Search for the cell housing the specified text and yield its [X, Y] center coordinate. 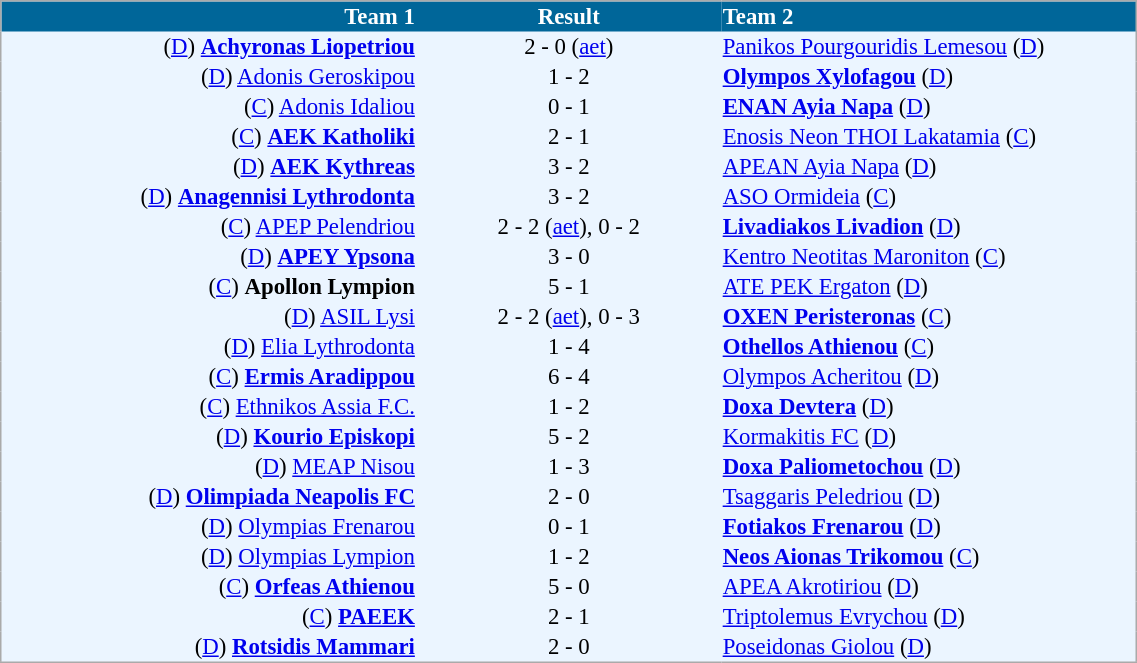
(D) Olimpiada Neapolis FC [209, 497]
Team 1 [209, 16]
(D) Rotsidis Mammari [209, 647]
Neos Aionas Trikomou (C) [929, 557]
(C) Ermis Aradippou [209, 377]
5 - 1 [568, 287]
Triptolemus Evrychou (D) [929, 617]
5 - 2 [568, 437]
(D) Achyronas Liopetriou [209, 47]
Othellos Athienou (C) [929, 347]
ENAN Ayia Napa (D) [929, 107]
(D) Olympias Lympion [209, 557]
(D) MEAP Nisou [209, 467]
Kentro Neotitas Maroniton (C) [929, 257]
Olympos Xylofagou (D) [929, 77]
ASO Ormideia (C) [929, 197]
(D) APEY Ypsona [209, 257]
2 - 2 (aet), 0 - 3 [568, 317]
Livadiakos Livadion (D) [929, 227]
(C) PAEEK [209, 617]
OXEN Peristeronas (C) [929, 317]
Kormakitis FC (D) [929, 437]
Poseidonas Giolou (D) [929, 647]
2 - 2 (aet), 0 - 2 [568, 227]
Enosis Neon THOI Lakatamia (C) [929, 137]
1 - 3 [568, 467]
Panikos Pourgouridis Lemesou (D) [929, 47]
(C) Ethnikos Assia F.C. [209, 407]
APEAN Ayia Napa (D) [929, 167]
(C) Adonis Idaliou [209, 107]
Result [568, 16]
(D) Kourio Episkopi [209, 437]
ATE PEK Ergaton (D) [929, 287]
(C) AEK Katholiki [209, 137]
3 - 0 [568, 257]
Tsaggaris Peledriou (D) [929, 497]
Doxa Devtera (D) [929, 407]
APEA Akrotiriou (D) [929, 587]
(D) AEK Kythreas [209, 167]
(D) ASIL Lysi [209, 317]
6 - 4 [568, 377]
(D) Olympias Frenarou [209, 527]
(C) Orfeas Athienou [209, 587]
Doxa Paliometochou (D) [929, 467]
(D) Adonis Geroskipou [209, 77]
(D) Anagennisi Lythrodonta [209, 197]
(C) APEP Pelendriou [209, 227]
Fotiakos Frenarou (D) [929, 527]
Team 2 [929, 16]
Olympos Acheritou (D) [929, 377]
1 - 4 [568, 347]
5 - 0 [568, 587]
(C) Apollon Lympion [209, 287]
2 - 0 (aet) [568, 47]
(D) Elia Lythrodonta [209, 347]
